Identify which cell holds the provided text, then report its [X, Y] central coordinate. 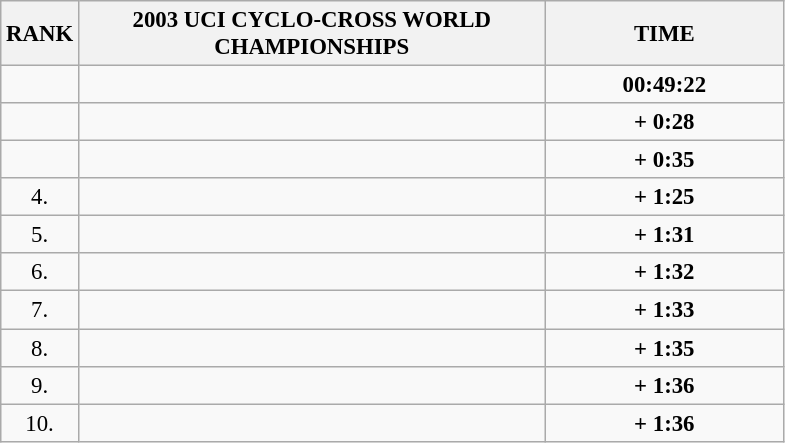
TIME [664, 34]
7. [40, 310]
+ 1:25 [664, 197]
+ 0:35 [664, 160]
+ 1:35 [664, 348]
9. [40, 385]
+ 1:31 [664, 235]
+ 1:32 [664, 273]
+ 1:33 [664, 310]
10. [40, 423]
2003 UCI CYCLO-CROSS WORLD CHAMPIONSHIPS [312, 34]
6. [40, 273]
RANK [40, 34]
5. [40, 235]
+ 0:28 [664, 122]
4. [40, 197]
8. [40, 348]
00:49:22 [664, 85]
